Identify which cell holds the provided text, then report its [x, y] central coordinate. 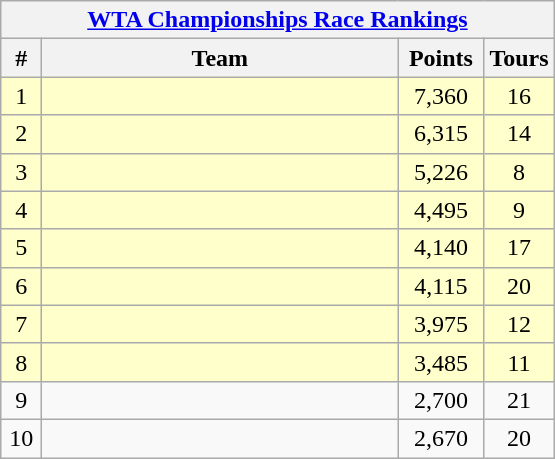
6,315 [441, 134]
Tours [519, 58]
3,975 [441, 324]
6 [22, 286]
14 [519, 134]
4,495 [441, 210]
2 [22, 134]
Points [441, 58]
16 [519, 96]
11 [519, 362]
4,140 [441, 248]
2,670 [441, 438]
10 [22, 438]
3 [22, 172]
5,226 [441, 172]
5 [22, 248]
7,360 [441, 96]
3,485 [441, 362]
17 [519, 248]
4,115 [441, 286]
WTA Championships Race Rankings [278, 20]
12 [519, 324]
Team [220, 58]
7 [22, 324]
4 [22, 210]
2,700 [441, 400]
1 [22, 96]
21 [519, 400]
# [22, 58]
